Detect which cell encompasses the target text, then output its (x, y) center coordinate. 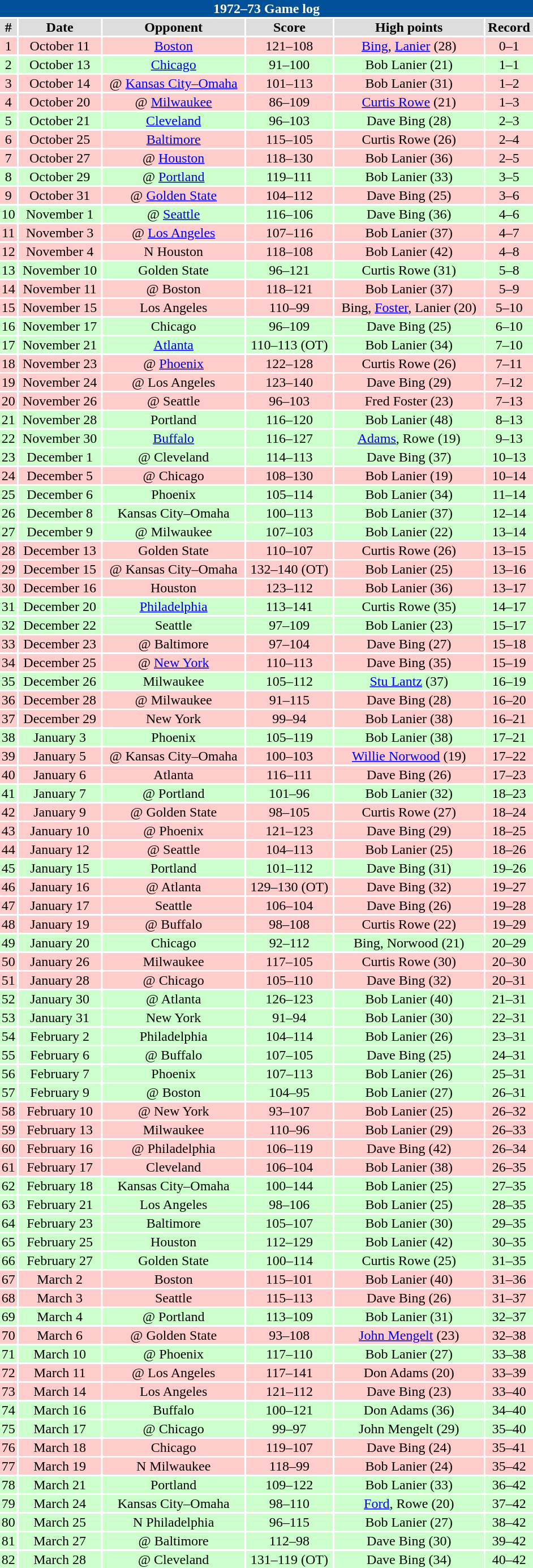
January 10 (59, 831)
Opponent (174, 27)
110–107 (290, 550)
98–105 (290, 812)
1972–73 Game log (266, 8)
126–123 (290, 999)
February 16 (59, 1148)
101–112 (290, 868)
# (8, 27)
November 1 (59, 214)
70 (8, 1335)
41 (8, 793)
93–108 (290, 1335)
74 (8, 1410)
18–25 (509, 831)
December 23 (59, 644)
December 8 (59, 513)
October 21 (59, 121)
66 (8, 1261)
Dave Bing (34) (409, 1560)
November 28 (59, 420)
January 26 (59, 962)
105–114 (290, 494)
129–130 (OT) (290, 887)
98–110 (290, 1503)
7–13 (509, 401)
Dave Bing (42) (409, 1148)
10–14 (509, 476)
March 2 (59, 1279)
100–121 (290, 1410)
March 27 (59, 1541)
77 (8, 1466)
82 (8, 1560)
35–42 (509, 1466)
33–38 (509, 1354)
February 21 (59, 1204)
November 3 (59, 233)
100–114 (290, 1261)
1–1 (509, 65)
Date (59, 27)
November 17 (59, 326)
0–1 (509, 46)
116–106 (290, 214)
17–23 (509, 775)
Dave Bing (30) (409, 1541)
34–40 (509, 1410)
Dave Bing (31) (409, 868)
21 (8, 420)
3 (8, 83)
3–5 (509, 177)
N Houston (174, 251)
119–107 (290, 1447)
39–42 (509, 1541)
6 (8, 139)
40–42 (509, 1560)
15–17 (509, 625)
78 (8, 1485)
123–140 (290, 382)
January 15 (59, 868)
39 (8, 756)
Dave Bing (37) (409, 457)
99–94 (290, 719)
15–18 (509, 644)
October 13 (59, 65)
24–31 (509, 1055)
101–113 (290, 83)
105–110 (290, 980)
117–141 (290, 1373)
November 30 (59, 438)
64 (8, 1223)
96–109 (290, 326)
98–106 (290, 1204)
123–112 (290, 588)
1–2 (509, 83)
16–21 (509, 719)
121–108 (290, 46)
Ford, Rowe (20) (409, 1503)
17–22 (509, 756)
31 (8, 606)
93–107 (290, 1111)
November 26 (59, 401)
43 (8, 831)
2–5 (509, 158)
71 (8, 1354)
20–30 (509, 962)
March 18 (59, 1447)
March 16 (59, 1410)
32 (8, 625)
35–41 (509, 1447)
Score (290, 27)
Bing, Foster, Lanier (20) (409, 307)
January 16 (59, 887)
Bob Lanier (29) (409, 1130)
31–36 (509, 1279)
31–37 (509, 1298)
112–129 (290, 1242)
3–6 (509, 195)
96–115 (290, 1522)
8–13 (509, 420)
101–96 (290, 793)
19 (8, 382)
Don Adams (20) (409, 1373)
42 (8, 812)
March 24 (59, 1503)
13–16 (509, 569)
November 21 (59, 345)
4 (8, 102)
February 17 (59, 1167)
33–39 (509, 1373)
108–130 (290, 476)
63 (8, 1204)
24 (8, 476)
14 (8, 289)
104–112 (290, 195)
Dave Bing (36) (409, 214)
20–29 (509, 943)
February 7 (59, 1074)
36–42 (509, 1485)
33 (8, 644)
5–9 (509, 289)
26–31 (509, 1092)
Dave Bing (23) (409, 1391)
29–35 (509, 1223)
53 (8, 1018)
Willie Norwood (19) (409, 756)
March 25 (59, 1522)
109–122 (290, 1485)
29 (8, 569)
131–119 (OT) (290, 1560)
79 (8, 1503)
44 (8, 849)
34 (8, 663)
Curtis Rowe (35) (409, 606)
97–104 (290, 644)
November 23 (59, 364)
Dave Bing (35) (409, 663)
60 (8, 1148)
104–95 (290, 1092)
110–96 (290, 1130)
45 (8, 868)
2 (8, 65)
December 26 (59, 681)
52 (8, 999)
12–14 (509, 513)
13–14 (509, 532)
Bob Lanier (32) (409, 793)
132–140 (OT) (290, 569)
December 5 (59, 476)
27 (8, 532)
7–12 (509, 382)
February 2 (59, 1036)
97–109 (290, 625)
100–144 (290, 1186)
35 (8, 681)
Bing, Lanier (28) (409, 46)
26–34 (509, 1148)
4–8 (509, 251)
October 29 (59, 177)
105–107 (290, 1223)
March 6 (59, 1335)
48 (8, 924)
20 (8, 401)
Record (509, 27)
Curtis Rowe (21) (409, 102)
October 27 (59, 158)
19–26 (509, 868)
October 25 (59, 139)
121–112 (290, 1391)
5 (8, 121)
36 (8, 700)
Dave Bing (24) (409, 1447)
March 28 (59, 1560)
Don Adams (36) (409, 1410)
October 11 (59, 46)
67 (8, 1279)
7 (8, 158)
November 11 (59, 289)
76 (8, 1447)
28–35 (509, 1204)
25 (8, 494)
February 13 (59, 1130)
2–3 (509, 121)
114–113 (290, 457)
Bob Lanier (19) (409, 476)
69 (8, 1317)
John Mengelt (29) (409, 1429)
19–27 (509, 887)
59 (8, 1130)
@ Philadelphia (174, 1148)
98–108 (290, 924)
December 22 (59, 625)
100–113 (290, 513)
March 17 (59, 1429)
February 23 (59, 1223)
110–99 (290, 307)
47 (8, 905)
February 9 (59, 1092)
10–13 (509, 457)
7–11 (509, 364)
13–17 (509, 588)
91–100 (290, 65)
118–108 (290, 251)
N Philadelphia (174, 1522)
December 29 (59, 719)
12 (8, 251)
December 6 (59, 494)
91–115 (290, 700)
18–26 (509, 849)
High points (409, 27)
January 30 (59, 999)
John Mengelt (23) (409, 1335)
16–19 (509, 681)
58 (8, 1111)
December 20 (59, 606)
51 (8, 980)
December 28 (59, 700)
50 (8, 962)
116–111 (290, 775)
56 (8, 1074)
18 (8, 364)
18–23 (509, 793)
March 14 (59, 1391)
92–112 (290, 943)
68 (8, 1298)
December 15 (59, 569)
21–31 (509, 999)
32–37 (509, 1317)
March 11 (59, 1373)
46 (8, 887)
80 (8, 1522)
February 18 (59, 1186)
22–31 (509, 1018)
104–113 (290, 849)
105–112 (290, 681)
20–31 (509, 980)
8 (8, 177)
115–113 (290, 1298)
2–4 (509, 139)
1 (8, 46)
104–114 (290, 1036)
January 19 (59, 924)
99–97 (290, 1429)
116–127 (290, 438)
February 10 (59, 1111)
15–19 (509, 663)
January 6 (59, 775)
November 10 (59, 270)
25–31 (509, 1074)
16 (8, 326)
Curtis Rowe (30) (409, 962)
6–10 (509, 326)
Adams, Rowe (19) (409, 438)
117–105 (290, 962)
9 (8, 195)
117–110 (290, 1354)
116–120 (290, 420)
5–10 (509, 307)
December 13 (59, 550)
January 31 (59, 1018)
100–103 (290, 756)
January 3 (59, 737)
106–119 (290, 1148)
17–21 (509, 737)
March 10 (59, 1354)
86–109 (290, 102)
March 4 (59, 1317)
26–32 (509, 1111)
23–31 (509, 1036)
75 (8, 1429)
107–113 (290, 1074)
January 5 (59, 756)
October 20 (59, 102)
Curtis Rowe (22) (409, 924)
19–28 (509, 905)
55 (8, 1055)
65 (8, 1242)
March 21 (59, 1485)
30 (8, 588)
16–20 (509, 700)
January 20 (59, 943)
January 12 (59, 849)
38 (8, 737)
Bob Lanier (21) (409, 65)
28 (8, 550)
115–101 (290, 1279)
15 (8, 307)
26–33 (509, 1130)
October 31 (59, 195)
14–17 (509, 606)
17 (8, 345)
March 19 (59, 1466)
32–38 (509, 1335)
107–103 (290, 532)
February 6 (59, 1055)
110–113 (290, 663)
26 (8, 513)
122–128 (290, 364)
March 3 (59, 1298)
27–35 (509, 1186)
115–105 (290, 139)
January 17 (59, 905)
31–35 (509, 1261)
30–35 (509, 1242)
January 9 (59, 812)
Dave Bing (27) (409, 644)
Bob Lanier (23) (409, 625)
4–6 (509, 214)
107–105 (290, 1055)
49 (8, 943)
January 28 (59, 980)
December 1 (59, 457)
9–13 (509, 438)
40 (8, 775)
Bing, Norwood (21) (409, 943)
Curtis Rowe (31) (409, 270)
5–8 (509, 270)
38–42 (509, 1522)
Bob Lanier (22) (409, 532)
13 (8, 270)
112–98 (290, 1541)
118–99 (290, 1466)
Curtis Rowe (27) (409, 812)
35–40 (509, 1429)
22 (8, 438)
113–141 (290, 606)
11–14 (509, 494)
December 16 (59, 588)
January 7 (59, 793)
October 14 (59, 83)
13–15 (509, 550)
105–119 (290, 737)
81 (8, 1541)
@ Houston (174, 158)
Stu Lantz (37) (409, 681)
Curtis Rowe (25) (409, 1261)
November 4 (59, 251)
113–109 (290, 1317)
118–121 (290, 289)
61 (8, 1167)
Bob Lanier (24) (409, 1466)
February 27 (59, 1261)
November 24 (59, 382)
37–42 (509, 1503)
91–94 (290, 1018)
118–130 (290, 158)
1–3 (509, 102)
November 15 (59, 307)
4–7 (509, 233)
11 (8, 233)
February 25 (59, 1242)
62 (8, 1186)
19–29 (509, 924)
10 (8, 214)
110–113 (OT) (290, 345)
107–116 (290, 233)
26–35 (509, 1167)
119–111 (290, 177)
7–10 (509, 345)
23 (8, 457)
54 (8, 1036)
121–123 (290, 831)
Fred Foster (23) (409, 401)
Bob Lanier (48) (409, 420)
72 (8, 1373)
96–121 (290, 270)
December 25 (59, 663)
December 9 (59, 532)
73 (8, 1391)
37 (8, 719)
57 (8, 1092)
33–40 (509, 1391)
18–24 (509, 812)
N Milwaukee (174, 1466)
